Pinpoint the cell where the given text exists, returning its (x, y) midpoint coordinate. 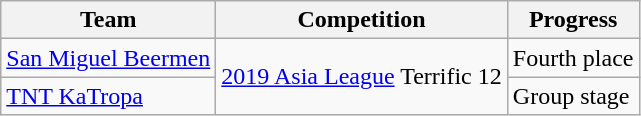
Competition (362, 20)
TNT KaTropa (108, 96)
Fourth place (573, 58)
Progress (573, 20)
San Miguel Beermen (108, 58)
Group stage (573, 96)
2019 Asia League Terrific 12 (362, 77)
Team (108, 20)
